Output the [X, Y] coordinate of the center of the cell containing the given text.  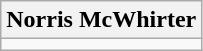
Norris McWhirter [102, 20]
